Find where the given text appears and provide that cell's center as [x, y] coordinate. 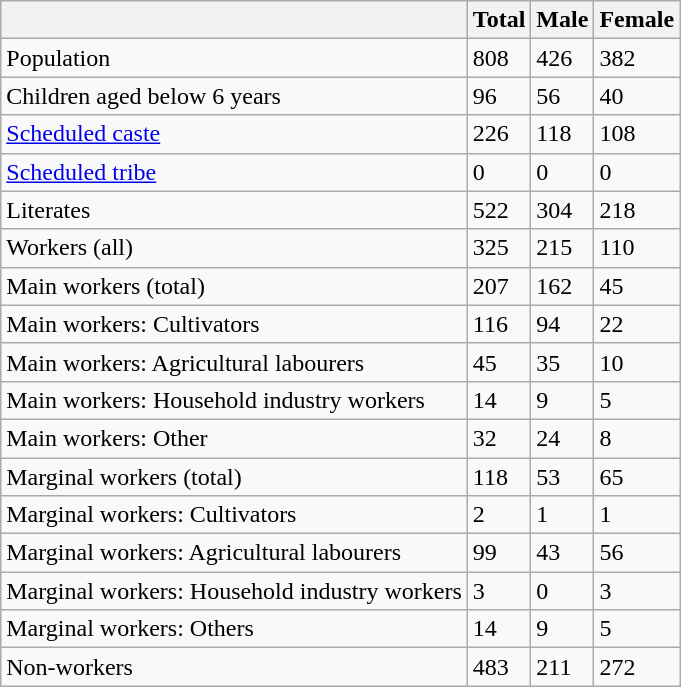
522 [499, 210]
53 [562, 477]
43 [562, 553]
Male [562, 20]
207 [499, 286]
22 [637, 324]
65 [637, 477]
94 [562, 324]
Main workers: Cultivators [234, 324]
483 [499, 667]
Scheduled caste [234, 134]
382 [637, 58]
Marginal workers: Household industry workers [234, 591]
Main workers: Agricultural labourers [234, 362]
10 [637, 362]
211 [562, 667]
Marginal workers (total) [234, 477]
Marginal workers: Others [234, 629]
Female [637, 20]
96 [499, 96]
Main workers: Household industry workers [234, 400]
218 [637, 210]
Marginal workers: Cultivators [234, 515]
Literates [234, 210]
24 [562, 438]
Children aged below 6 years [234, 96]
Non-workers [234, 667]
32 [499, 438]
Main workers (total) [234, 286]
2 [499, 515]
Population [234, 58]
35 [562, 362]
116 [499, 324]
99 [499, 553]
8 [637, 438]
304 [562, 210]
Scheduled tribe [234, 172]
808 [499, 58]
Total [499, 20]
272 [637, 667]
426 [562, 58]
215 [562, 248]
325 [499, 248]
108 [637, 134]
226 [499, 134]
162 [562, 286]
Workers (all) [234, 248]
Marginal workers: Agricultural labourers [234, 553]
40 [637, 96]
Main workers: Other [234, 438]
110 [637, 248]
